Scan for the cell matching the given text and deliver its (x, y) coordinate at center. 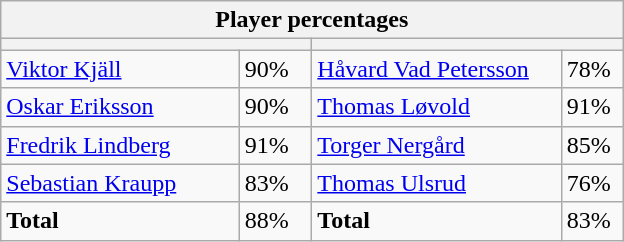
Sebastian Kraupp (120, 183)
Viktor Kjäll (120, 69)
Torger Nergård (436, 145)
Oskar Eriksson (120, 107)
85% (592, 145)
Håvard Vad Petersson (436, 69)
Player percentages (312, 20)
Thomas Løvold (436, 107)
Fredrik Lindberg (120, 145)
76% (592, 183)
88% (276, 221)
78% (592, 69)
Thomas Ulsrud (436, 183)
